Provide the [x, y] coordinate of the cell's center where the given text is located.  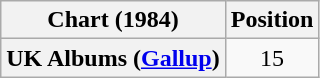
15 [272, 58]
UK Albums (Gallup) [113, 58]
Chart (1984) [113, 20]
Position [272, 20]
